Capture the cell that displays the provided text and extract its [x, y] central coordinate. 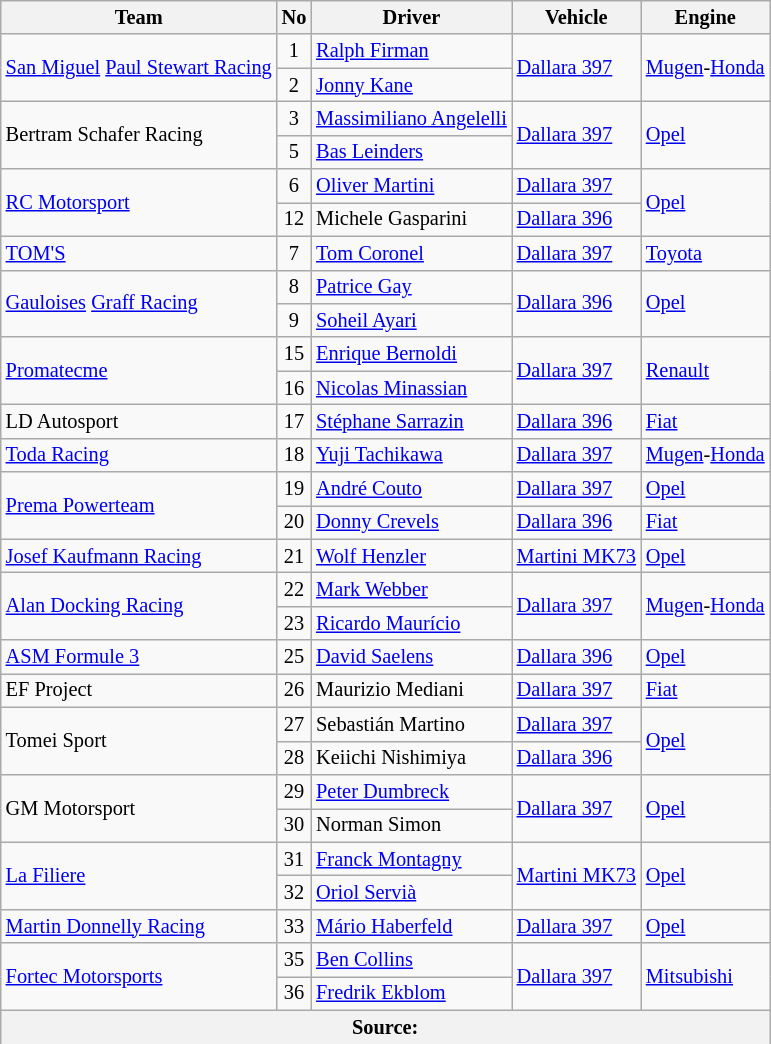
Bertram Schafer Racing [139, 134]
29 [294, 791]
Peter Dumbreck [412, 791]
ASM Formule 3 [139, 657]
26 [294, 690]
Fortec Motorsports [139, 976]
25 [294, 657]
Massimiliano Angelelli [412, 118]
Ralph Firman [412, 51]
Soheil Ayari [412, 320]
30 [294, 825]
Team [139, 17]
22 [294, 589]
Source: [386, 1027]
RC Motorsport [139, 202]
Gauloises Graff Racing [139, 304]
Wolf Henzler [412, 556]
Toda Racing [139, 455]
Michele Gasparini [412, 219]
12 [294, 219]
Norman Simon [412, 825]
23 [294, 623]
Engine [706, 17]
Sebastián Martino [412, 724]
Prema Powerteam [139, 506]
28 [294, 758]
Josef Kaufmann Racing [139, 556]
Driver [412, 17]
André Couto [412, 489]
19 [294, 489]
Mário Haberfeld [412, 926]
GM Motorsport [139, 808]
Oliver Martini [412, 186]
20 [294, 522]
2 [294, 85]
Tomei Sport [139, 740]
Renault [706, 370]
Patrice Gay [412, 287]
36 [294, 993]
17 [294, 421]
Ben Collins [412, 960]
La Filiere [139, 876]
33 [294, 926]
Tom Coronel [412, 253]
Nicolas Minassian [412, 388]
Oriol Servià [412, 892]
Vehicle [576, 17]
Alan Docking Racing [139, 606]
No [294, 17]
LD Autosport [139, 421]
31 [294, 859]
Promatecme [139, 370]
3 [294, 118]
Mitsubishi [706, 976]
8 [294, 287]
7 [294, 253]
6 [294, 186]
32 [294, 892]
Donny Crevels [412, 522]
Keiichi Nishimiya [412, 758]
Martin Donnelly Racing [139, 926]
EF Project [139, 690]
35 [294, 960]
Mark Webber [412, 589]
5 [294, 152]
San Miguel Paul Stewart Racing [139, 68]
TOM'S [139, 253]
Franck Montagny [412, 859]
18 [294, 455]
Fredrik Ekblom [412, 993]
Yuji Tachikawa [412, 455]
15 [294, 354]
David Saelens [412, 657]
Ricardo Maurício [412, 623]
Enrique Bernoldi [412, 354]
Toyota [706, 253]
Maurizio Mediani [412, 690]
27 [294, 724]
Stéphane Sarrazin [412, 421]
Bas Leinders [412, 152]
1 [294, 51]
9 [294, 320]
Jonny Kane [412, 85]
21 [294, 556]
16 [294, 388]
